Find where the given text appears and provide that cell's center as (x, y) coordinate. 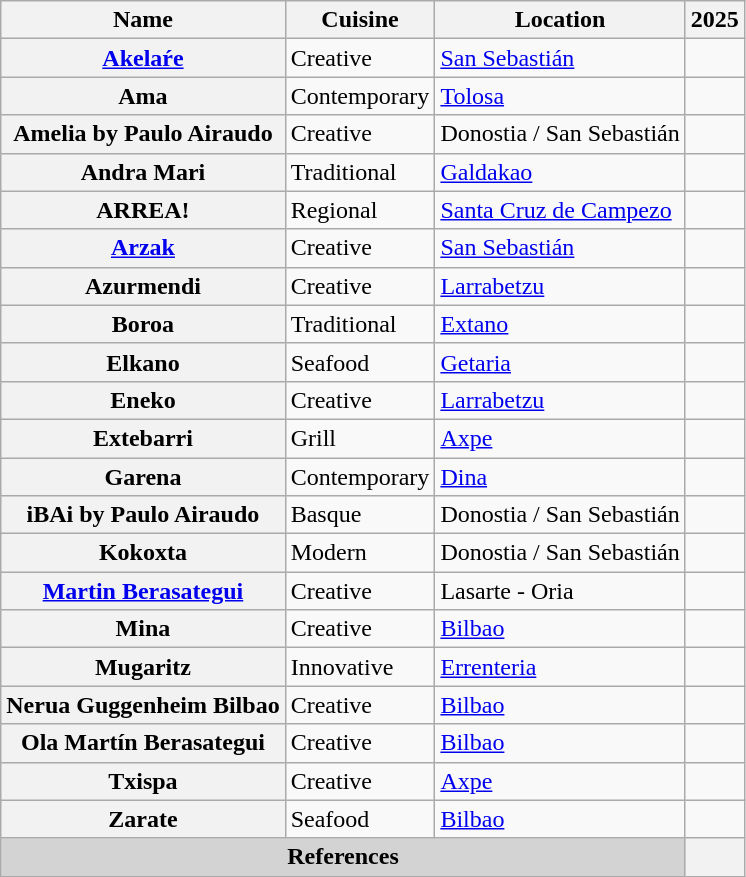
Extano (560, 324)
Txispa (143, 781)
Extebarri (143, 438)
Eneko (143, 400)
Errenteria (560, 667)
Boroa (143, 324)
ARREA! (143, 210)
Andra Mari (143, 172)
Amelia by Paulo Airaudo (143, 134)
Azurmendi (143, 286)
Lasarte - Oria (560, 591)
Zarate (143, 819)
Akelaŕe (143, 58)
Regional (360, 210)
Cuisine (360, 20)
Martin Berasategui (143, 591)
Location (560, 20)
Name (143, 20)
Basque (360, 515)
Dina (560, 477)
Garena (143, 477)
Elkano (143, 362)
iBAi by Paulo Airaudo (143, 515)
Ola Martín Berasategui (143, 743)
Arzak (143, 248)
References (343, 857)
Innovative (360, 667)
Ama (143, 96)
Kokoxta (143, 553)
2025 (714, 20)
Mina (143, 629)
Modern (360, 553)
Galdakao (560, 172)
Grill (360, 438)
Mugaritz (143, 667)
Getaria (560, 362)
Nerua Guggenheim Bilbao (143, 705)
Santa Cruz de Campezo (560, 210)
Tolosa (560, 96)
